For the text-containing cell, return its midpoint in [X, Y] coordinate format. 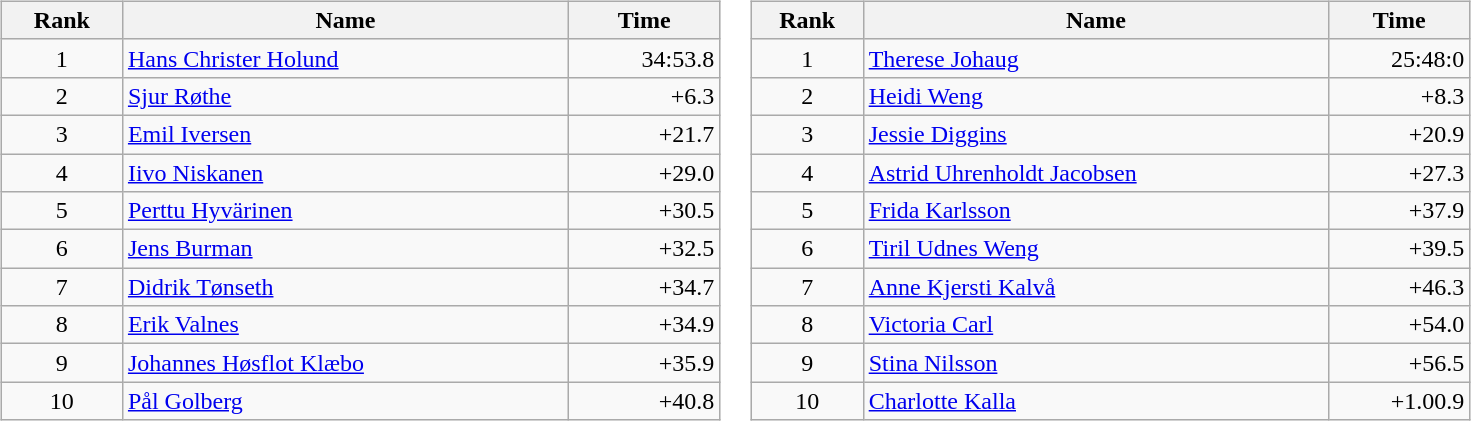
Emil Iversen [345, 134]
Jens Burman [345, 249]
+35.9 [644, 363]
Anne Kjersti Kalvå [1096, 287]
Didrik Tønseth [345, 287]
+39.5 [1400, 249]
+6.3 [644, 96]
+1.00.9 [1400, 401]
Sjur Røthe [345, 96]
+46.3 [1400, 287]
+40.8 [644, 401]
Pål Golberg [345, 401]
34:53.8 [644, 58]
Frida Karlsson [1096, 211]
+32.5 [644, 249]
+21.7 [644, 134]
Tiril Udnes Weng [1096, 249]
+8.3 [1400, 96]
Victoria Carl [1096, 325]
+34.7 [644, 287]
+37.9 [1400, 211]
+20.9 [1400, 134]
Stina Nilsson [1096, 363]
Erik Valnes [345, 325]
Heidi Weng [1096, 96]
+27.3 [1400, 173]
25:48:0 [1400, 58]
Astrid Uhrenholdt Jacobsen [1096, 173]
Charlotte Kalla [1096, 401]
Hans Christer Holund [345, 58]
Therese Johaug [1096, 58]
+34.9 [644, 325]
Iivo Niskanen [345, 173]
Johannes Høsflot Klæbo [345, 363]
+56.5 [1400, 363]
Jessie Diggins [1096, 134]
+54.0 [1400, 325]
+29.0 [644, 173]
+30.5 [644, 211]
Perttu Hyvärinen [345, 211]
